Find where the given text appears and provide that cell's center as (X, Y) coordinate. 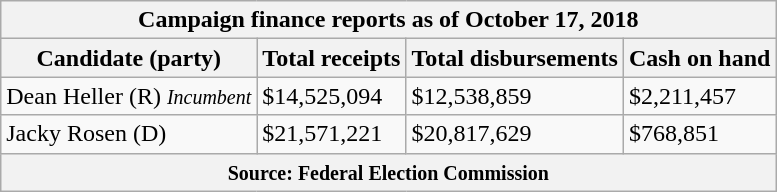
$20,817,629 (515, 134)
$14,525,094 (332, 96)
Campaign finance reports as of October 17, 2018 (388, 20)
Source: Federal Election Commission (388, 172)
Candidate (party) (129, 58)
$12,538,859 (515, 96)
Cash on hand (699, 58)
$2,211,457 (699, 96)
Dean Heller (R) Incumbent (129, 96)
Total receipts (332, 58)
Jacky Rosen (D) (129, 134)
Total disbursements (515, 58)
$21,571,221 (332, 134)
$768,851 (699, 134)
